Detect which cell encompasses the target text, then output its (X, Y) center coordinate. 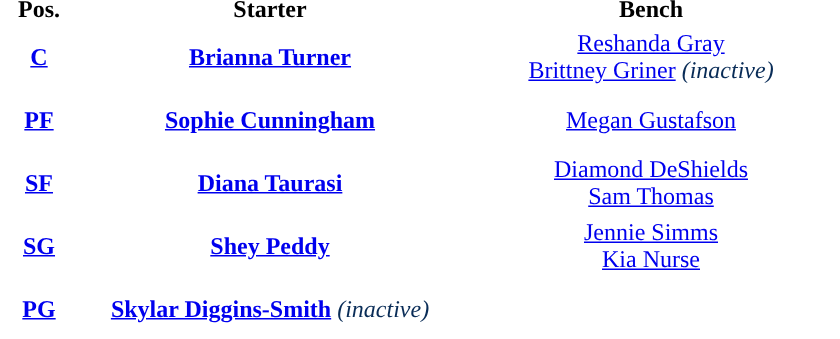
PF (39, 120)
Sophie Cunningham (270, 120)
Brianna Turner (270, 57)
Megan Gustafson (651, 120)
C (39, 57)
PG (39, 309)
SG (39, 246)
SF (39, 183)
Diamond DeShieldsSam Thomas (651, 183)
Skylar Diggins-Smith (inactive) (270, 309)
Diana Taurasi (270, 183)
Shey Peddy (270, 246)
Reshanda GrayBrittney Griner (inactive) (651, 57)
Jennie SimmsKia Nurse (651, 246)
